Detect which cell encompasses the target text, then output its [x, y] center coordinate. 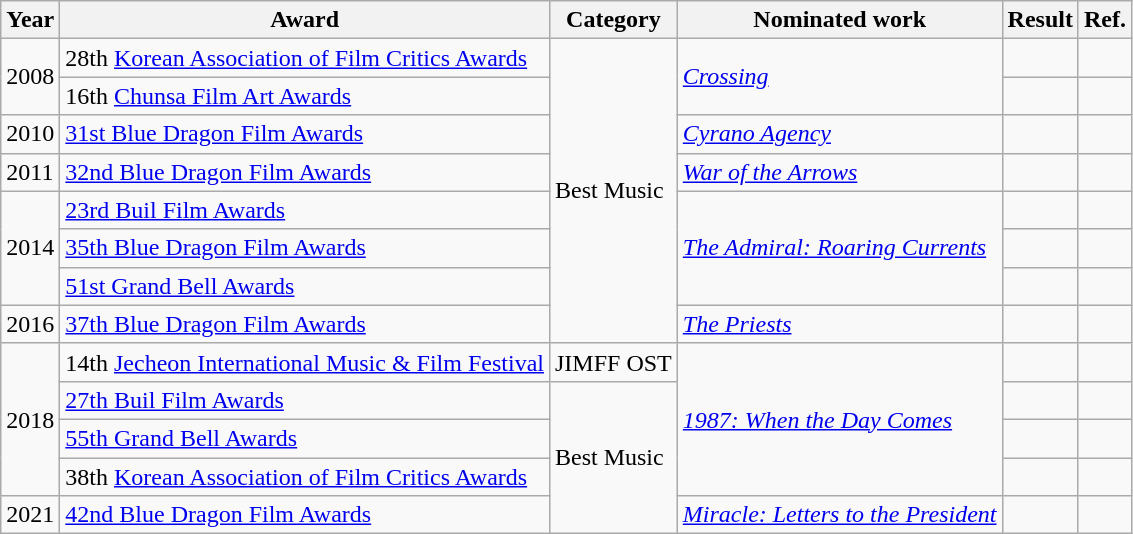
27th Buil Film Awards [305, 400]
Category [613, 20]
14th Jecheon International Music & Film Festival [305, 362]
Crossing [840, 77]
16th Chunsa Film Art Awards [305, 96]
Cyrano Agency [840, 134]
28th Korean Association of Film Critics Awards [305, 58]
35th Blue Dragon Film Awards [305, 248]
The Admiral: Roaring Currents [840, 248]
2016 [30, 324]
Nominated work [840, 20]
51st Grand Bell Awards [305, 286]
42nd Blue Dragon Film Awards [305, 515]
1987: When the Day Comes [840, 419]
Ref. [1104, 20]
Miracle: Letters to the President [840, 515]
32nd Blue Dragon Film Awards [305, 172]
War of the Arrows [840, 172]
55th Grand Bell Awards [305, 438]
2008 [30, 77]
23rd Buil Film Awards [305, 210]
37th Blue Dragon Film Awards [305, 324]
31st Blue Dragon Film Awards [305, 134]
JIMFF OST [613, 362]
Award [305, 20]
Result [1040, 20]
38th Korean Association of Film Critics Awards [305, 477]
2018 [30, 419]
2021 [30, 515]
2010 [30, 134]
2011 [30, 172]
2014 [30, 248]
Year [30, 20]
The Priests [840, 324]
